Scan for the cell matching the given text and deliver its [x, y] coordinate at center. 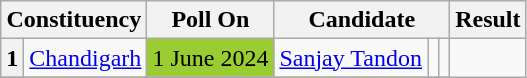
Sanjay Tandon [351, 58]
Poll On [210, 20]
Candidate [362, 20]
Constituency [74, 20]
Result [488, 20]
1 [12, 58]
1 June 2024 [210, 58]
Chandigarh [86, 58]
